Extract the (x, y) coordinate from the center of the cell holding the provided text.  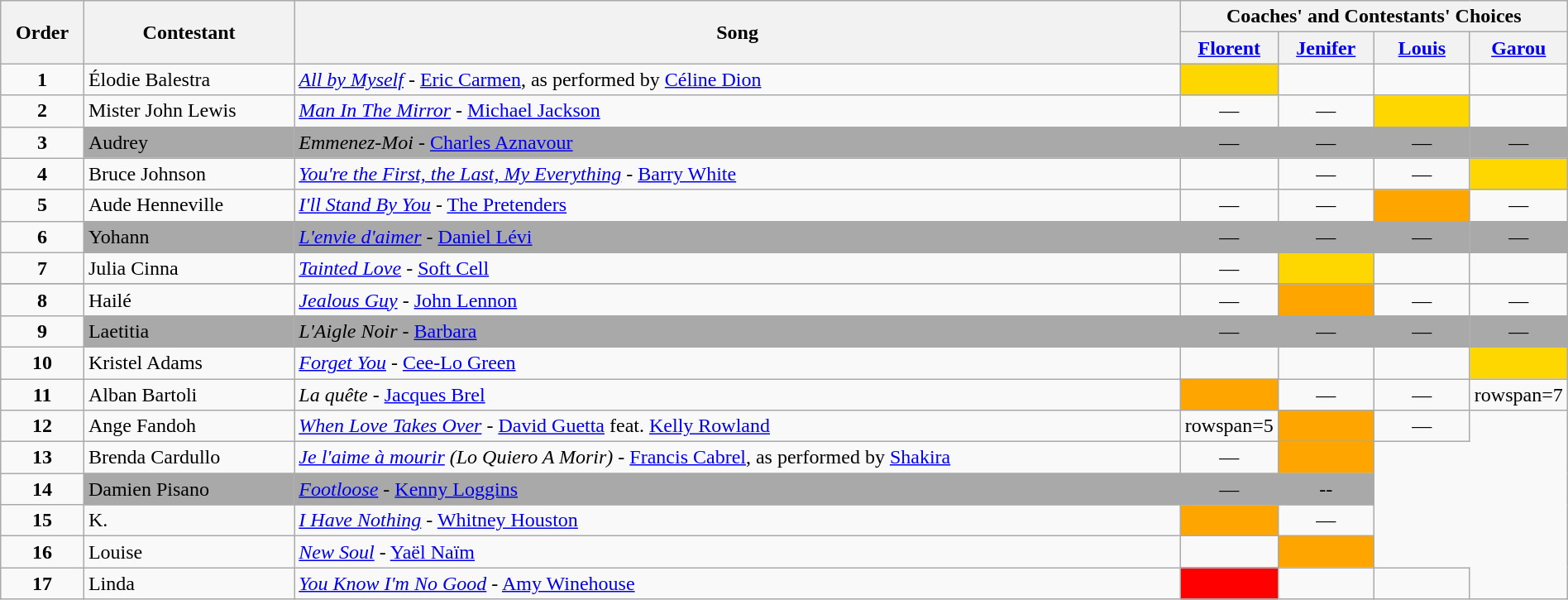
Order (43, 32)
Élodie Balestra (189, 79)
Mister John Lewis (189, 111)
Aude Henneville (189, 205)
2 (43, 111)
Louise (189, 552)
Alban Bartoli (189, 395)
3 (43, 142)
Emmenez-Moi - Charles Aznavour (738, 142)
All by Myself - Eric Carmen, as performed by Céline Dion (738, 79)
Audrey (189, 142)
8 (43, 300)
5 (43, 205)
rowspan=5 (1229, 426)
Louis (1422, 48)
Man In The Mirror - Michael Jackson (738, 111)
Contestant (189, 32)
16 (43, 552)
14 (43, 489)
I'll Stand By You - The Pretenders (738, 205)
Bruce Johnson (189, 174)
Florent (1229, 48)
Yohann (189, 237)
Damien Pisano (189, 489)
Song (738, 32)
10 (43, 362)
K. (189, 521)
When Love Takes Over - David Guetta feat. Kelly Rowland (738, 426)
New Soul - Yaël Naïm (738, 552)
L'envie d'aimer - Daniel Lévi (738, 237)
-- (1326, 489)
13 (43, 458)
rowspan=7 (1518, 395)
Laetitia (189, 331)
Je l'aime à mourir (Lo Quiero A Morir) - Francis Cabrel, as performed by Shakira (738, 458)
Forget You - Cee-Lo Green (738, 362)
L'Aigle Noir - Barbara (738, 331)
Brenda Cardullo (189, 458)
15 (43, 521)
Hailé (189, 300)
6 (43, 237)
Coaches' and Contestants' Choices (1374, 17)
9 (43, 331)
I Have Nothing - Whitney Houston (738, 521)
17 (43, 583)
11 (43, 395)
Julia Cinna (189, 268)
12 (43, 426)
Footloose - Kenny Loggins (738, 489)
Kristel Adams (189, 362)
Jenifer (1326, 48)
Linda (189, 583)
La quête - Jacques Brel (738, 395)
Tainted Love - Soft Cell (738, 268)
7 (43, 268)
Ange Fandoh (189, 426)
You're the First, the Last, My Everything - Barry White (738, 174)
Jealous Guy - John Lennon (738, 300)
Garou (1518, 48)
4 (43, 174)
You Know I'm No Good - Amy Winehouse (738, 583)
1 (43, 79)
